Extract the [X, Y] coordinate from the center of the cell holding the provided text.  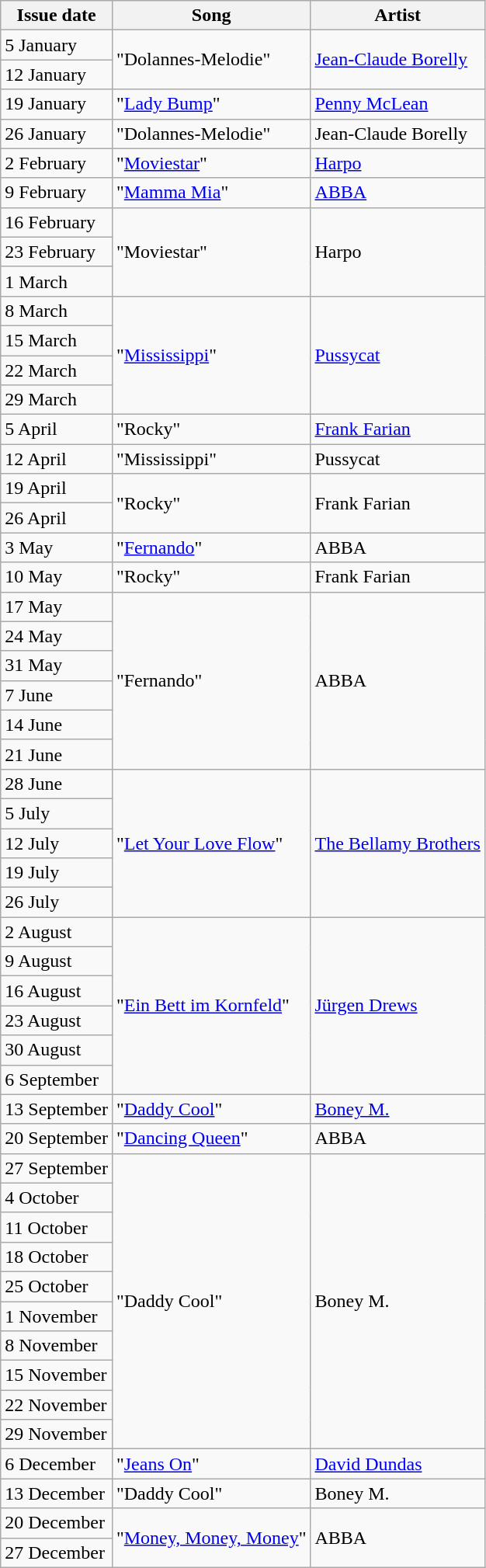
4 October [57, 1198]
15 March [57, 340]
5 January [57, 45]
8 November [57, 1346]
23 February [57, 252]
"Dancing Queen" [211, 1139]
31 May [57, 666]
5 April [57, 429]
16 August [57, 991]
7 June [57, 695]
19 July [57, 873]
12 April [57, 459]
1 November [57, 1316]
13 December [57, 1493]
25 October [57, 1286]
8 March [57, 311]
29 March [57, 400]
David Dundas [397, 1464]
22 November [57, 1405]
18 October [57, 1257]
20 December [57, 1523]
16 February [57, 222]
29 November [57, 1434]
26 January [57, 134]
17 May [57, 607]
"Mamma Mia" [211, 193]
"Let Your Love Flow" [211, 843]
27 December [57, 1552]
2 August [57, 932]
Jürgen Drews [397, 1006]
26 April [57, 518]
"Ein Bett im Kornfeld" [211, 1006]
Artist [397, 16]
12 January [57, 75]
14 June [57, 725]
"Lady Bump" [211, 104]
6 September [57, 1080]
5 July [57, 813]
"Money, Money, Money" [211, 1538]
Penny McLean [397, 104]
19 January [57, 104]
10 May [57, 577]
9 February [57, 193]
The Bellamy Brothers [397, 843]
3 May [57, 548]
6 December [57, 1464]
Issue date [57, 16]
Song [211, 16]
2 February [57, 163]
13 September [57, 1109]
27 September [57, 1168]
21 June [57, 754]
19 April [57, 488]
11 October [57, 1227]
15 November [57, 1375]
26 July [57, 902]
1 March [57, 281]
22 March [57, 370]
"Jeans On" [211, 1464]
9 August [57, 961]
12 July [57, 843]
20 September [57, 1139]
23 August [57, 1020]
28 June [57, 784]
24 May [57, 636]
30 August [57, 1050]
